Capture the cell that displays the provided text and extract its [x, y] central coordinate. 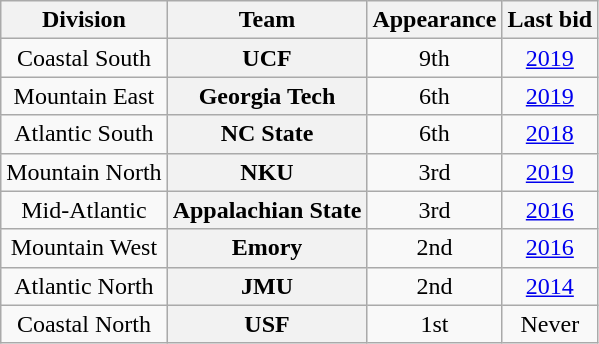
1st [434, 324]
Last bid [550, 20]
UCF [267, 58]
Coastal North [84, 324]
JMU [267, 286]
2014 [550, 286]
Never [550, 324]
Appearance [434, 20]
USF [267, 324]
Team [267, 20]
Georgia Tech [267, 96]
Mountain North [84, 172]
Atlantic North [84, 286]
Mountain East [84, 96]
Appalachian State [267, 210]
Emory [267, 248]
9th [434, 58]
Division [84, 20]
NKU [267, 172]
2018 [550, 134]
Mid-Atlantic [84, 210]
NC State [267, 134]
Atlantic South [84, 134]
Mountain West [84, 248]
Coastal South [84, 58]
